Find where the given text appears and provide that cell's center as [x, y] coordinate. 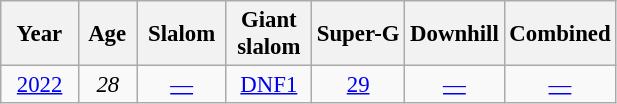
DNF1 [268, 85]
Downhill [454, 34]
Super-G [358, 34]
Slalom [182, 34]
Giant slalom [268, 34]
Age [108, 34]
2022 [40, 85]
Combined [560, 34]
29 [358, 85]
Year [40, 34]
28 [108, 85]
